Detect which cell encompasses the target text, then output its (x, y) center coordinate. 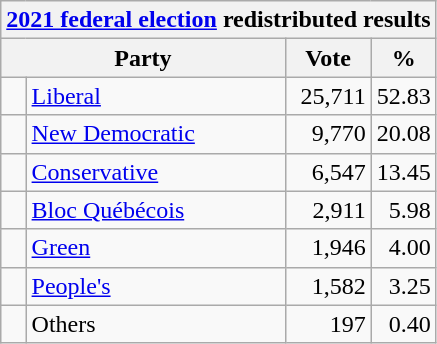
Bloc Québécois (156, 210)
3.25 (404, 286)
New Democratic (156, 134)
% (404, 58)
Liberal (156, 96)
1,582 (328, 286)
13.45 (404, 172)
9,770 (328, 134)
2,911 (328, 210)
Green (156, 248)
2021 federal election redistributed results (218, 20)
Party (143, 58)
5.98 (404, 210)
6,547 (328, 172)
Conservative (156, 172)
197 (328, 324)
1,946 (328, 248)
20.08 (404, 134)
Vote (328, 58)
People's (156, 286)
Others (156, 324)
0.40 (404, 324)
4.00 (404, 248)
25,711 (328, 96)
52.83 (404, 96)
